Provide the (x, y) coordinate of the cell's center where the given text is located.  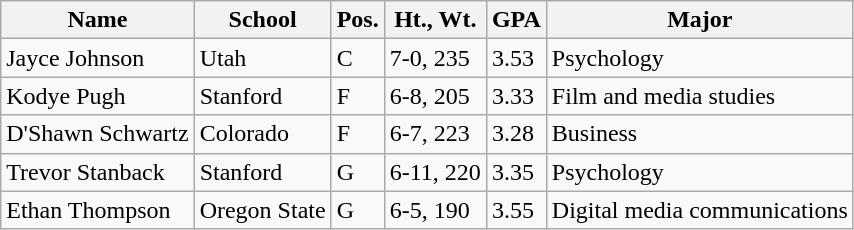
Digital media communications (700, 210)
Colorado (262, 134)
6-11, 220 (435, 172)
Ethan Thompson (98, 210)
6-5, 190 (435, 210)
6-8, 205 (435, 96)
Name (98, 20)
3.28 (516, 134)
C (358, 58)
Kodye Pugh (98, 96)
3.33 (516, 96)
Ht., Wt. (435, 20)
GPA (516, 20)
7-0, 235 (435, 58)
3.55 (516, 210)
Business (700, 134)
3.35 (516, 172)
Film and media studies (700, 96)
Jayce Johnson (98, 58)
Major (700, 20)
Trevor Stanback (98, 172)
3.53 (516, 58)
6-7, 223 (435, 134)
School (262, 20)
Utah (262, 58)
Oregon State (262, 210)
D'Shawn Schwartz (98, 134)
Pos. (358, 20)
